For the text-containing cell, return its midpoint in (X, Y) coordinate format. 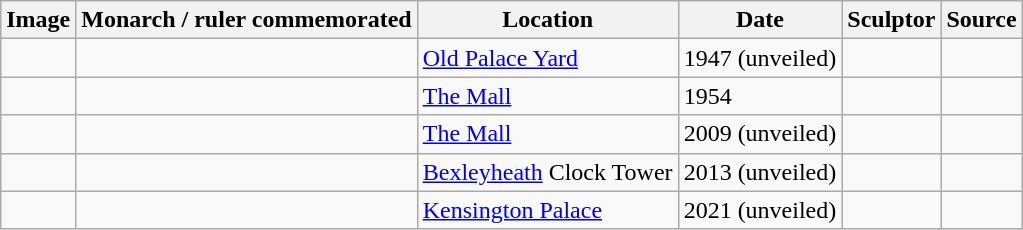
Date (760, 20)
Sculptor (892, 20)
Kensington Palace (548, 210)
Monarch / ruler commemorated (246, 20)
Bexleyheath Clock Tower (548, 172)
Location (548, 20)
2009 (unveiled) (760, 134)
Image (38, 20)
Source (982, 20)
Old Palace Yard (548, 58)
2021 (unveiled) (760, 210)
1947 (unveiled) (760, 58)
1954 (760, 96)
2013 (unveiled) (760, 172)
